For the text-containing cell, return its midpoint in [X, Y] coordinate format. 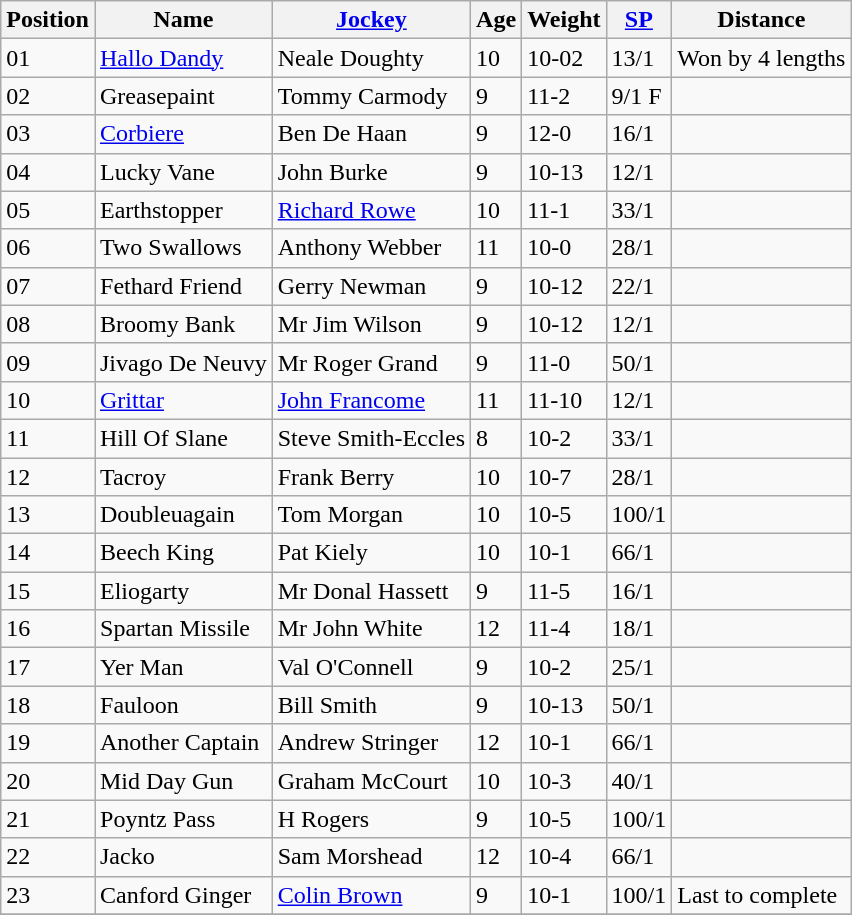
Earthstopper [183, 210]
John Burke [371, 172]
11-4 [564, 629]
21 [48, 819]
Age [496, 20]
17 [48, 667]
Hill Of Slane [183, 438]
SP [639, 20]
12-0 [564, 134]
Steve Smith-Eccles [371, 438]
Distance [762, 20]
Pat Kiely [371, 553]
Richard Rowe [371, 210]
18 [48, 705]
Greasepaint [183, 96]
Canford Ginger [183, 895]
04 [48, 172]
Gerry Newman [371, 286]
Hallo Dandy [183, 58]
40/1 [639, 781]
22 [48, 857]
Colin Brown [371, 895]
Fauloon [183, 705]
John Francome [371, 400]
10-02 [564, 58]
H Rogers [371, 819]
Jacko [183, 857]
Mr Roger Grand [371, 362]
10-7 [564, 477]
11-2 [564, 96]
11-5 [564, 591]
Fethard Friend [183, 286]
Lucky Vane [183, 172]
14 [48, 553]
Two Swallows [183, 248]
Val O'Connell [371, 667]
13 [48, 515]
10-3 [564, 781]
Beech King [183, 553]
Grittar [183, 400]
11-1 [564, 210]
22/1 [639, 286]
10-4 [564, 857]
05 [48, 210]
Graham McCourt [371, 781]
Tacroy [183, 477]
08 [48, 324]
03 [48, 134]
Won by 4 lengths [762, 58]
Bill Smith [371, 705]
18/1 [639, 629]
Spartan Missile [183, 629]
Doubleuagain [183, 515]
01 [48, 58]
8 [496, 438]
15 [48, 591]
Mr Donal Hassett [371, 591]
07 [48, 286]
10-0 [564, 248]
13/1 [639, 58]
Tom Morgan [371, 515]
Broomy Bank [183, 324]
Last to complete [762, 895]
Anthony Webber [371, 248]
Poyntz Pass [183, 819]
Jivago De Neuvy [183, 362]
Weight [564, 20]
Mr John White [371, 629]
9/1 F [639, 96]
25/1 [639, 667]
06 [48, 248]
23 [48, 895]
Sam Morshead [371, 857]
Eliogarty [183, 591]
Ben De Haan [371, 134]
11-0 [564, 362]
Jockey [371, 20]
02 [48, 96]
Another Captain [183, 743]
09 [48, 362]
Position [48, 20]
Frank Berry [371, 477]
Corbiere [183, 134]
16 [48, 629]
Tommy Carmody [371, 96]
Mr Jim Wilson [371, 324]
Mid Day Gun [183, 781]
Yer Man [183, 667]
Neale Doughty [371, 58]
Andrew Stringer [371, 743]
Name [183, 20]
19 [48, 743]
20 [48, 781]
11-10 [564, 400]
